For the text-containing cell, return its midpoint in [X, Y] coordinate format. 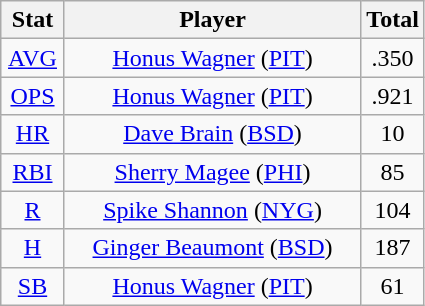
.350 [393, 58]
RBI [33, 172]
Player [212, 20]
187 [393, 248]
61 [393, 286]
HR [33, 134]
Ginger Beaumont (BSD) [212, 248]
.921 [393, 96]
H [33, 248]
104 [393, 210]
Dave Brain (BSD) [212, 134]
R [33, 210]
Sherry Magee (PHI) [212, 172]
Stat [33, 20]
10 [393, 134]
85 [393, 172]
SB [33, 286]
Spike Shannon (NYG) [212, 210]
Total [393, 20]
OPS [33, 96]
AVG [33, 58]
